Return the (X, Y) coordinate for the center point of the cell that contains the specified text.  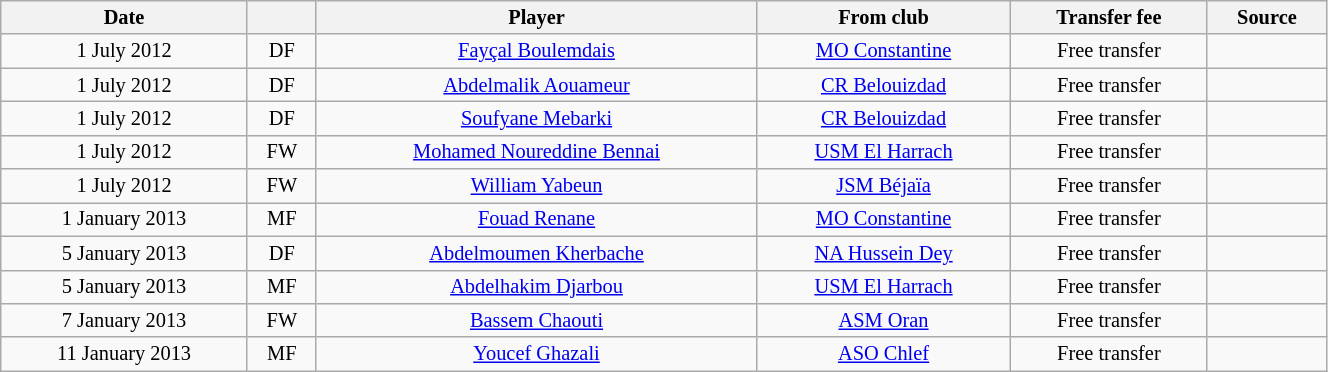
Fouad Renane (536, 219)
Fayçal Boulemdais (536, 51)
Transfer fee (1108, 17)
Abdelmalik Aouameur (536, 85)
From club (884, 17)
1 January 2013 (124, 219)
Player (536, 17)
Abdelmoumen Kherbache (536, 253)
Abdelhakim Djarbou (536, 287)
11 January 2013 (124, 354)
Youcef Ghazali (536, 354)
NA Hussein Dey (884, 253)
Date (124, 17)
Bassem Chaouti (536, 320)
Mohamed Noureddine Bennai (536, 152)
JSM Béjaïa (884, 186)
Source (1266, 17)
William Yabeun (536, 186)
Soufyane Mebarki (536, 118)
ASO Chlef (884, 354)
7 January 2013 (124, 320)
ASM Oran (884, 320)
